For the text-containing cell, return its midpoint in [X, Y] coordinate format. 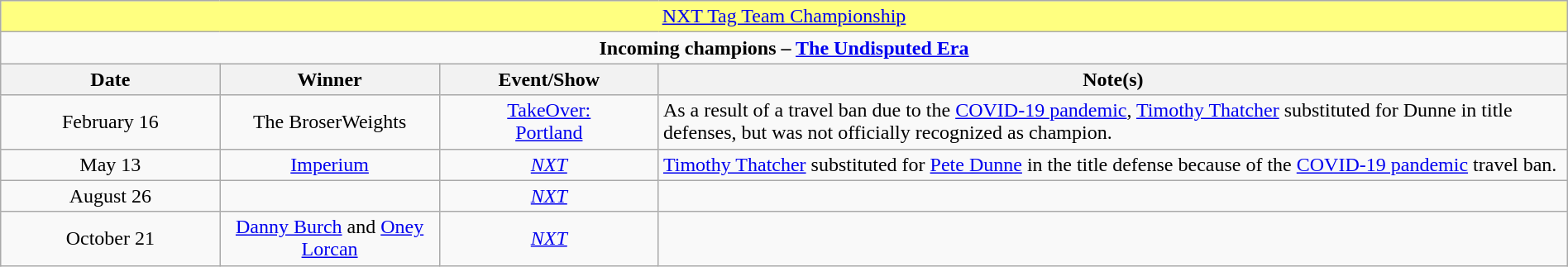
August 26 [111, 196]
The BroserWeights [329, 122]
Imperium [329, 164]
Timothy Thatcher substituted for Pete Dunne in the title defense because of the COVID-19 pandemic travel ban. [1113, 164]
February 16 [111, 122]
October 21 [111, 238]
TakeOver:Portland [549, 122]
Note(s) [1113, 79]
Incoming champions – The Undisputed Era [784, 48]
May 13 [111, 164]
Danny Burch and Oney Lorcan [329, 238]
Date [111, 79]
Event/Show [549, 79]
Winner [329, 79]
NXT Tag Team Championship [784, 17]
